Return the [x, y] coordinate for the center point of the cell that contains the specified text.  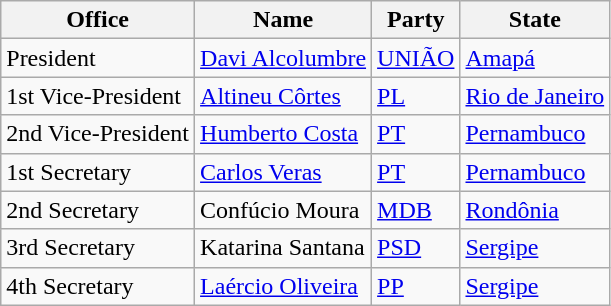
Carlos Veras [284, 172]
MDB [416, 210]
Laércio Oliveira [284, 286]
Katarina Santana [284, 248]
Davi Alcolumbre [284, 58]
UNIÃO [416, 58]
2nd Vice-President [98, 134]
2nd Secretary [98, 210]
1st Secretary [98, 172]
Party [416, 20]
1st Vice-President [98, 96]
PSD [416, 248]
Office [98, 20]
4th Secretary [98, 286]
State [535, 20]
Confúcio Moura [284, 210]
Humberto Costa [284, 134]
PL [416, 96]
President [98, 58]
Amapá [535, 58]
Name [284, 20]
3rd Secretary [98, 248]
Rio de Janeiro [535, 96]
Rondônia [535, 210]
PP [416, 286]
Altineu Côrtes [284, 96]
